Search for the cell housing the specified text and yield its (x, y) center coordinate. 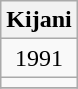
1991 (39, 58)
Kijani (39, 20)
